Identify which cell holds the provided text, then report its [x, y] central coordinate. 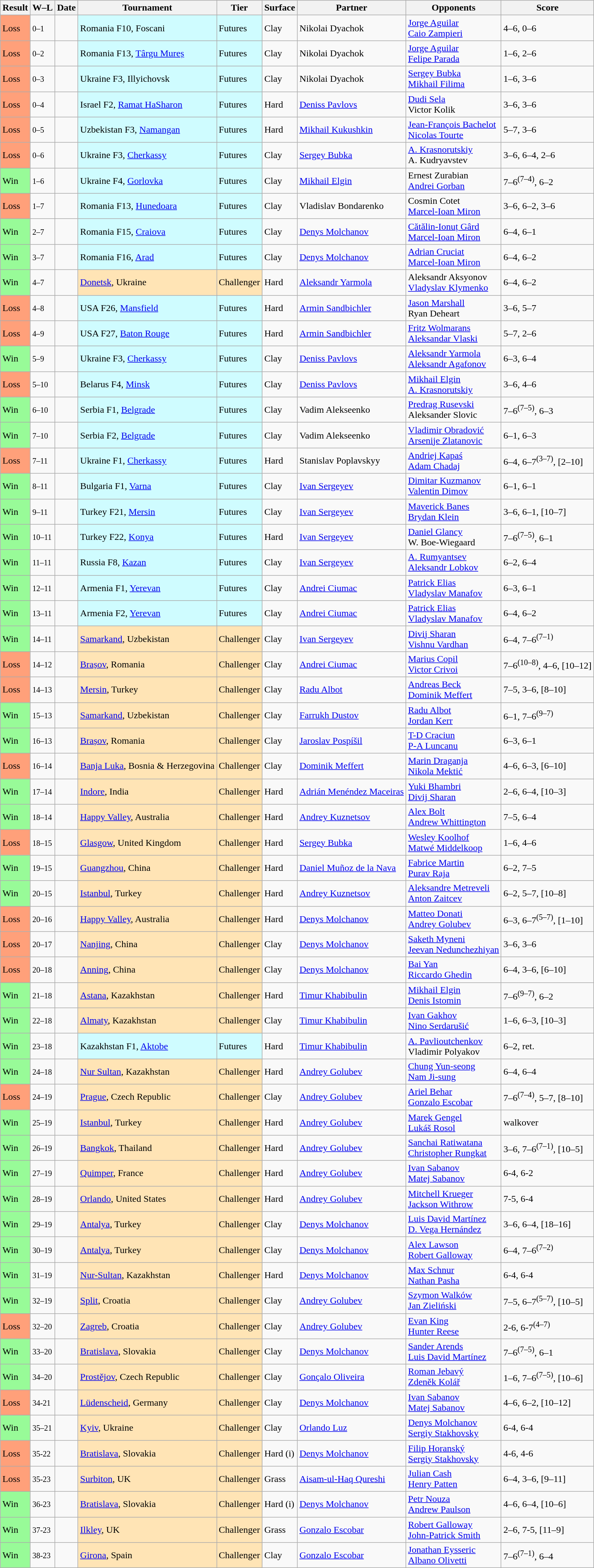
7–11 [42, 461]
0–4 [42, 104]
Daniel Glancy W. Boe-Wiegaard [454, 537]
Cosmin Cotet Marcel-Ioan Miron [454, 206]
6–4, 6–7(3–7), [2–10] [547, 461]
Quimper, France [147, 1174]
14–13 [42, 689]
24–18 [42, 1071]
Fritz Wolmarans Aleksandar Vlaski [454, 333]
Gonçalo Oliveira [352, 1377]
Girona, Spain [147, 1555]
Jean-François Bachelot Nicolas Tourte [454, 130]
Jason Marshall Ryan Deheart [454, 307]
Ukraine F4, Gorlovka [147, 181]
0–5 [42, 130]
23–18 [42, 1046]
Sander Arends Luis David Martínez [454, 1351]
6–2, 6–4 [547, 563]
Mikhail Elgin Denis Istomin [454, 995]
36-23 [42, 1504]
Mersin, Turkey [147, 689]
A. Krasnorutskiy A. Kudryavstev [454, 155]
Mikhail Elgin A. Krasnorutskiy [454, 384]
6–2, 5–7, [10–8] [547, 894]
1–6 [42, 181]
22–18 [42, 1020]
Mikhail Kukushkin [352, 130]
3–7 [42, 257]
Surface [280, 8]
Belarus F4, Minsk [147, 384]
5–7, 2–6 [547, 333]
Nanjing, China [147, 944]
Russia F8, Kazan [147, 563]
3–6, 7–6(7–1), [10–5] [547, 1148]
Romania F16, Arad [147, 257]
Romania F15, Craiova [147, 232]
Anning, China [147, 969]
27–19 [42, 1174]
1–6, 6–3, [10–3] [547, 1020]
Luis David Martínez D. Vega Hernández [454, 1225]
6–2, 7–5 [547, 868]
Aisam-ul-Haq Qureshi [352, 1479]
Marius Copil Victor Crivoi [454, 664]
7–6(7–5), 6–3 [547, 410]
Marin Draganja Nikola Mektić [454, 766]
Bulgaria F1, Varna [147, 486]
Jorge Aguilar Felipe Parada [454, 53]
Turkey F22, Konya [147, 537]
11–11 [42, 563]
4–7 [42, 282]
25–19 [42, 1122]
37-23 [42, 1530]
7–6(9–7), 6–2 [547, 995]
A. Rumyantsev Aleksandr Lobkov [454, 563]
Aleksandr Yarmola Aleksandr Agafonov [454, 359]
4–6, 6–3, [6–10] [547, 766]
Jonathan Eysseric Albano Olivetti [454, 1555]
Prague, Czech Republic [147, 1097]
walkover [547, 1122]
Dominik Meffert [352, 766]
Denys Molchanov Sergiy Stakhovsky [454, 1428]
Ilkley, UK [147, 1530]
7–6(7–4), 5–7, [8–10] [547, 1097]
1–7 [42, 206]
14–11 [42, 638]
Romania F10, Foscani [147, 28]
31–19 [42, 1275]
Sergey Bubka Mikhail Filima [454, 79]
35-22 [42, 1453]
Date [67, 8]
Kazakhstan F1, Aktobe [147, 1046]
Max Schnur Nathan Pasha [454, 1275]
16–13 [42, 741]
Ukraine F3, Illyichovsk [147, 79]
4–6, 6–4, [10–6] [547, 1504]
6–4, 6–4 [547, 1071]
Jaroslav Pospíšil [352, 741]
34–20 [42, 1377]
Fabrice Martin Purav Raja [454, 868]
2–6, 7-5, [11–9] [547, 1530]
6-4, 6-2 [547, 1174]
Andriej Kapaś Adam Chadaj [454, 461]
Tournament [147, 8]
Almaty, Kazakhstan [147, 1020]
5–9 [42, 359]
Ivan Gakhov Nino Serdarušić [454, 1020]
Maverick Banes Brydan Klein [454, 512]
Radu Albot [352, 689]
Zagreb, Croatia [147, 1326]
Orlando, United States [147, 1199]
Score [547, 8]
7–6(7–1), 6–4 [547, 1555]
1–6, 2–6 [547, 53]
Matteo Donati Andrey Golubev [454, 919]
Prostějov, Czech Republic [147, 1377]
29–19 [42, 1225]
20–16 [42, 919]
6–1, 6–1 [547, 486]
Szymon Walków Jan Zieliński [454, 1300]
Daniel Muñoz de la Nava [352, 868]
Aleksandre Metreveli Anton Zaitcev [454, 894]
Lüdenscheid, Germany [147, 1402]
Nur Sultan, Kazakhstan [147, 1071]
Chung Yun-seong Nam Ji-sung [454, 1071]
3–6, 5–7 [547, 307]
6–4, 6–1 [547, 232]
Andreas Beck Dominik Meffert [454, 689]
Wesley Koolhof Matwé Middelkoop [454, 843]
1–6, 3–6 [547, 79]
Donetsk, Ukraine [147, 282]
Filip Horanský Sergiy Stakhovsky [454, 1453]
15–13 [42, 715]
Partner [352, 8]
7–6(10–8), 4–6, [10–12] [547, 664]
1–6, 4–6 [547, 843]
4–6, 6–2, [10–12] [547, 1402]
6–10 [42, 410]
USA F27, Baton Rouge [147, 333]
Uzbekistan F3, Namangan [147, 130]
Adrian Cruciat Marcel-Ioan Miron [454, 257]
3–6, 4–6 [547, 384]
Armenia F1, Yerevan [147, 588]
Romania F13, Târgu Mureș [147, 53]
Alex Bolt Andrew Whittington [454, 817]
10–11 [42, 537]
Divij Sharan Vishnu Vardhan [454, 638]
13–11 [42, 613]
W–L [42, 8]
Aleksandr Yarmola [352, 282]
6–1, 7–6(9–7) [547, 715]
2–6, 6–4, [10–3] [547, 792]
4-6, 4-6 [547, 1453]
Bangkok, Thailand [147, 1148]
7–5, 3–6, [8–10] [547, 689]
1–6, 7–6(7–5), [10–6] [547, 1377]
Israel F2, Ramat HaSharon [147, 104]
Roman Jebavý Zdeněk Kolář [454, 1377]
Julian Cash Henry Patten [454, 1479]
16–14 [42, 766]
Guangzhou, China [147, 868]
Vladislav Bondarenko [352, 206]
Saketh Myneni Jeevan Nedunchezhiyan [454, 944]
34-21 [42, 1402]
2–7 [42, 232]
Yuki Bhambri Divij Sharan [454, 792]
19–15 [42, 868]
20–15 [42, 894]
3–6, 6–2, 3–6 [547, 206]
20–18 [42, 969]
Dimitar Kuzmanov Valentin Dimov [454, 486]
Result [15, 8]
Tier [239, 8]
32–19 [42, 1300]
Robert Galloway John-Patrick Smith [454, 1530]
18–15 [42, 843]
6–1, 6–3 [547, 435]
35–21 [42, 1428]
30–19 [42, 1250]
12–11 [42, 588]
Ukraine F1, Cherkassy [147, 461]
Glasgow, United Kingdom [147, 843]
7–10 [42, 435]
4–9 [42, 333]
7–5, 6–4 [547, 817]
Cătălin-Ionuț Gârd Marcel-Ioan Miron [454, 232]
Evan King Hunter Reese [454, 1326]
Predrag Rusevski Aleksander Slovic [454, 410]
0–1 [42, 28]
Astana, Kazakhstan [147, 995]
0–3 [42, 79]
7-5, 6-4 [547, 1199]
Ernest Zurabian Andrei Gorban [454, 181]
Surbiton, UK [147, 1479]
Ariel Behar Gonzalo Escobar [454, 1097]
26–19 [42, 1148]
Radu Albot Jordan Kerr [454, 715]
Dudi Sela Victor Kolik [454, 104]
6–4, 7–6(7–1) [547, 638]
3–6, 6–4, [18–16] [547, 1225]
17–14 [42, 792]
2-6, 6-7(4–7) [547, 1326]
Mikhail Elgin [352, 181]
Jorge Aguilar Caio Zampieri [454, 28]
Opponents [454, 8]
33–20 [42, 1351]
Stanislav Poplavskyy [352, 461]
Orlando Luz [352, 1428]
3–6, 6–1, [10–7] [547, 512]
35-23 [42, 1479]
5–7, 3–6 [547, 130]
Bai Yan Riccardo Ghedin [454, 969]
6–4, 3–6, [6–10] [547, 969]
7–5, 6–7(5–7), [10–5] [547, 1300]
24–19 [42, 1097]
Serbia F1, Belgrade [147, 410]
Armenia F2, Yerevan [147, 613]
Serbia F2, Belgrade [147, 435]
Marek Gengel Lukáš Rosol [454, 1122]
Nur-Sultan, Kazakhstan [147, 1275]
38-23 [42, 1555]
4–8 [42, 307]
6–3, 6–7(5–7), [1–10] [547, 919]
T-D Craciun P-A Luncanu [454, 741]
28–19 [42, 1199]
Adrián Menéndez Maceiras [352, 792]
Vladimir Obradović Arsenije Zlatanovic [454, 435]
USA F26, Mansfield [147, 307]
Banja Luka, Bosnia & Herzegovina [147, 766]
6–4, 7–6(7–2) [547, 1250]
4–6, 0–6 [547, 28]
Sanchai Ratiwatana Christopher Rungkat [454, 1148]
Alex LawsonRobert Galloway [454, 1250]
7–6(7–4), 6–2 [547, 181]
Mitchell Krueger Jackson Withrow [454, 1199]
9–11 [42, 512]
5–10 [42, 384]
Split, Croatia [147, 1300]
Petr Nouza Andrew Paulson [454, 1504]
Turkey F21, Mersin [147, 512]
Romania F13, Hunedoara [147, 206]
3–6, 6–4, 2–6 [547, 155]
20–17 [42, 944]
Farrukh Dustov [352, 715]
8–11 [42, 486]
Indore, India [147, 792]
A. Pavlioutchenkov Vladimir Polyakov [454, 1046]
Kyiv, Ukraine [147, 1428]
0–6 [42, 155]
6–2, ret. [547, 1046]
0–2 [42, 53]
21–18 [42, 995]
6–4, 3–6, [9–11] [547, 1479]
14–12 [42, 664]
6–3, 6–4 [547, 359]
32–20 [42, 1326]
18–14 [42, 817]
Aleksandr Aksyonov Vladyslav Klymenko [454, 282]
